Extract the [x, y] coordinate from the center of the cell holding the provided text.  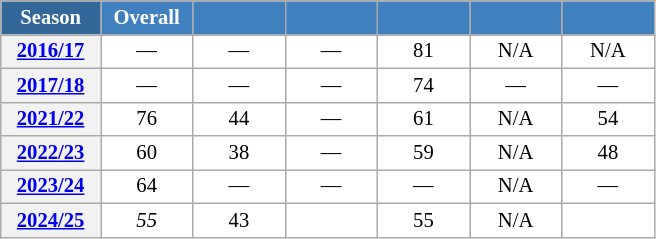
Season [51, 17]
Overall [146, 17]
2024/25 [51, 220]
2016/17 [51, 51]
44 [239, 119]
2023/24 [51, 186]
81 [423, 51]
38 [239, 153]
61 [423, 119]
2022/23 [51, 153]
60 [146, 153]
2017/18 [51, 85]
64 [146, 186]
43 [239, 220]
76 [146, 119]
48 [608, 153]
54 [608, 119]
74 [423, 85]
59 [423, 153]
2021/22 [51, 119]
